Determine the [x, y] coordinate at the center of the cell enclosing the given text.  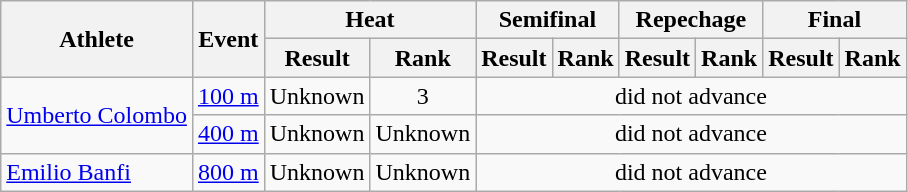
Umberto Colombo [97, 115]
Final [835, 20]
800 m [228, 172]
Athlete [97, 39]
Event [228, 39]
400 m [228, 134]
Repechage [691, 20]
3 [423, 96]
Emilio Banfi [97, 172]
100 m [228, 96]
Semifinal [548, 20]
Heat [370, 20]
